Detect which cell encompasses the target text, then output its (X, Y) center coordinate. 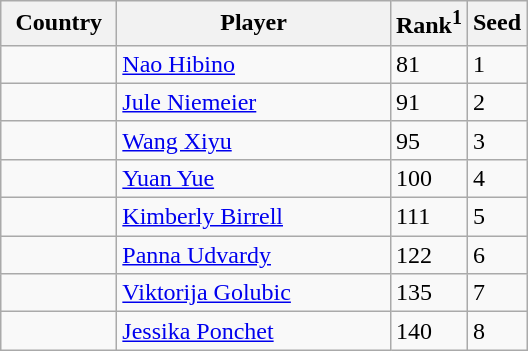
Yuan Yue (254, 178)
Kimberly Birrell (254, 217)
100 (428, 178)
Nao Hibino (254, 64)
2 (496, 102)
95 (428, 140)
Seed (496, 24)
Panna Udvardy (254, 255)
81 (428, 64)
122 (428, 255)
Jessika Ponchet (254, 331)
8 (496, 331)
6 (496, 255)
Wang Xiyu (254, 140)
Jule Niemeier (254, 102)
91 (428, 102)
4 (496, 178)
Country (59, 24)
3 (496, 140)
1 (496, 64)
140 (428, 331)
5 (496, 217)
135 (428, 293)
Viktorija Golubic (254, 293)
Rank1 (428, 24)
111 (428, 217)
Player (254, 24)
7 (496, 293)
